Scan for the cell matching the given text and deliver its [X, Y] coordinate at center. 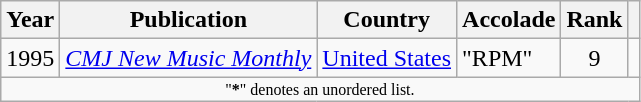
Publication [188, 20]
Country [387, 20]
1995 [30, 58]
United States [387, 58]
"RPM" [509, 58]
Accolade [509, 20]
Rank [594, 20]
Year [30, 20]
CMJ New Music Monthly [188, 58]
9 [594, 58]
"*" denotes an unordered list. [320, 89]
